Scan for the cell matching the given text and deliver its [x, y] coordinate at center. 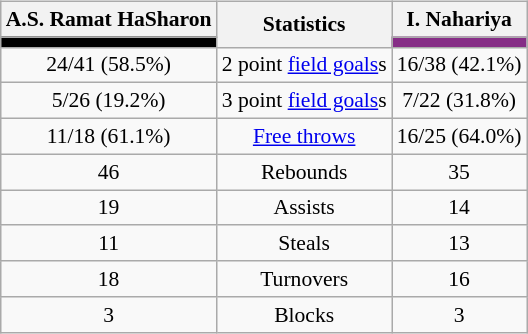
16 [460, 279]
11 [109, 243]
35 [460, 172]
24/41 (58.5%) [109, 65]
46 [109, 172]
Free throws [304, 136]
Turnovers [304, 279]
18 [109, 279]
Steals [304, 243]
14 [460, 208]
I. Nahariya [460, 19]
Rebounds [304, 172]
Assists [304, 208]
Statistics [304, 24]
2 point field goalss [304, 65]
7/22 (31.8%) [460, 101]
16/25 (64.0%) [460, 136]
Blocks [304, 314]
A.S. Ramat HaSharon [109, 19]
3 point field goalss [304, 101]
11/18 (61.1%) [109, 136]
5/26 (19.2%) [109, 101]
13 [460, 243]
16/38 (42.1%) [460, 65]
19 [109, 208]
